Provide the (X, Y) coordinate of the cell's center where the given text is located.  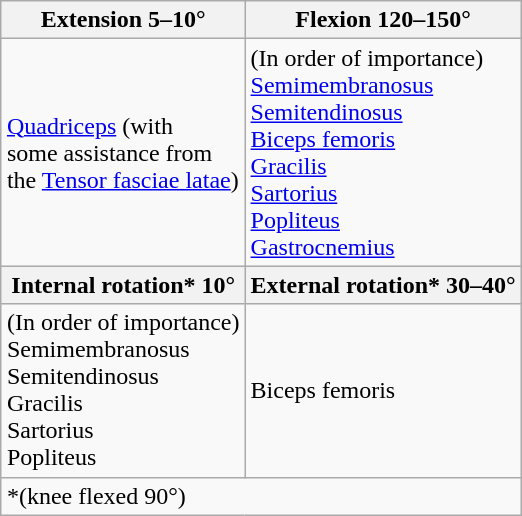
Biceps femoris (383, 390)
Extension 5–10° (123, 20)
External rotation* 30–40° (383, 285)
Quadriceps (withsome assistance fromthe Tensor fasciae latae) (123, 152)
*(knee flexed 90°) (261, 496)
Internal rotation* 10° (123, 285)
(In order of importance)SemimembranosusSemitendinosusBiceps femorisGracilisSartoriusPopliteusGastrocnemius (383, 152)
(In order of importance)SemimembranosusSemitendinosusGracilisSartoriusPopliteus (123, 390)
Flexion 120–150° (383, 20)
